For the text-containing cell, return its midpoint in (X, Y) coordinate format. 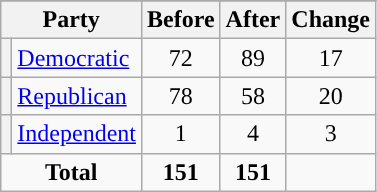
3 (331, 134)
Party (72, 20)
89 (253, 58)
Before (180, 20)
58 (253, 96)
4 (253, 134)
20 (331, 96)
Total (72, 172)
17 (331, 58)
1 (180, 134)
Republican (77, 96)
After (253, 20)
Change (331, 20)
Democratic (77, 58)
72 (180, 58)
Independent (77, 134)
78 (180, 96)
